Scan for the cell matching the given text and deliver its [x, y] coordinate at center. 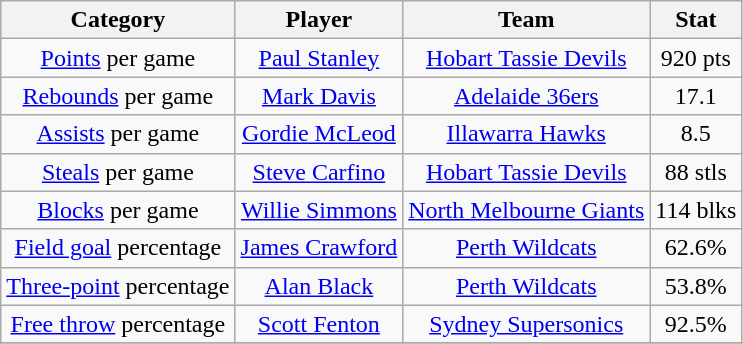
Free throw percentage [118, 324]
Illawarra Hawks [526, 134]
Alan Black [319, 286]
Steve Carfino [319, 172]
920 pts [696, 58]
92.5% [696, 324]
Mark Davis [319, 96]
Player [319, 20]
Stat [696, 20]
Assists per game [118, 134]
Sydney Supersonics [526, 324]
Rebounds per game [118, 96]
James Crawford [319, 248]
Category [118, 20]
114 blks [696, 210]
62.6% [696, 248]
Willie Simmons [319, 210]
Gordie McLeod [319, 134]
Team [526, 20]
8.5 [696, 134]
Steals per game [118, 172]
Adelaide 36ers [526, 96]
53.8% [696, 286]
Field goal percentage [118, 248]
Three-point percentage [118, 286]
Scott Fenton [319, 324]
17.1 [696, 96]
88 stls [696, 172]
Paul Stanley [319, 58]
Blocks per game [118, 210]
Points per game [118, 58]
North Melbourne Giants [526, 210]
